Output the (x, y) coordinate of the center of the cell containing the given text.  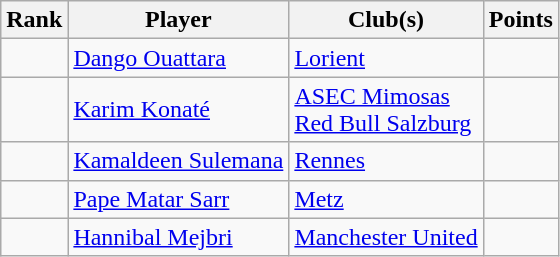
ASEC Mimosas Red Bull Salzburg (386, 110)
Rank (34, 20)
Hannibal Mejbri (178, 237)
Dango Ouattara (178, 58)
Points (520, 20)
Pape Matar Sarr (178, 199)
Kamaldeen Sulemana (178, 161)
Player (178, 20)
Club(s) (386, 20)
Manchester United (386, 237)
Rennes (386, 161)
Lorient (386, 58)
Metz (386, 199)
Karim Konaté (178, 110)
